Search for the cell housing the specified text and yield its (x, y) center coordinate. 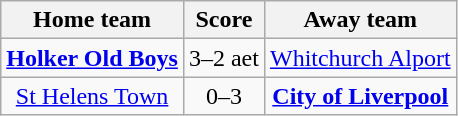
St Helens Town (92, 96)
3–2 aet (224, 58)
Holker Old Boys (92, 58)
Home team (92, 20)
Score (224, 20)
Whitchurch Alport (360, 58)
0–3 (224, 96)
City of Liverpool (360, 96)
Away team (360, 20)
